Provide the (X, Y) coordinate of the cell's center where the given text is located.  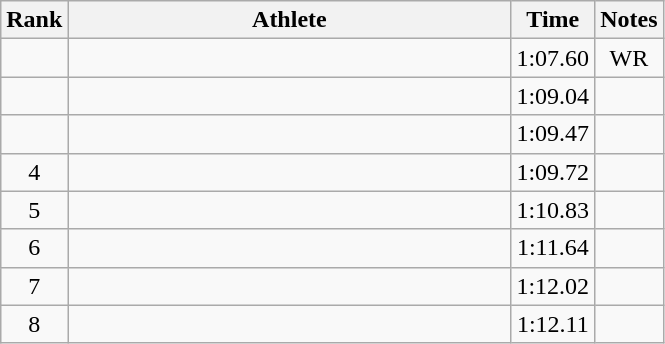
Time (553, 20)
1:09.04 (553, 96)
5 (34, 210)
1:09.47 (553, 134)
Athlete (290, 20)
WR (629, 58)
Rank (34, 20)
6 (34, 248)
8 (34, 324)
Notes (629, 20)
1:07.60 (553, 58)
1:09.72 (553, 172)
1:10.83 (553, 210)
1:12.11 (553, 324)
4 (34, 172)
1:12.02 (553, 286)
7 (34, 286)
1:11.64 (553, 248)
